Extract the [X, Y] coordinate from the center of the cell holding the provided text.  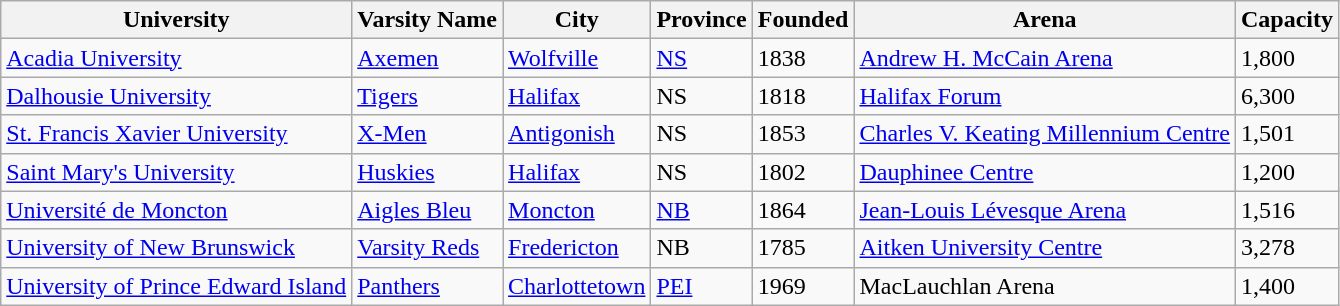
1818 [803, 96]
Axemen [428, 58]
Huskies [428, 172]
St. Francis Xavier University [176, 134]
1864 [803, 210]
Wolfville [577, 58]
Tigers [428, 96]
Jean-Louis Lévesque Arena [1044, 210]
University [176, 20]
Université de Moncton [176, 210]
Halifax Forum [1044, 96]
6,300 [1286, 96]
University of New Brunswick [176, 248]
MacLauchlan Arena [1044, 286]
PEI [702, 286]
Fredericton [577, 248]
1969 [803, 286]
Charles V. Keating Millennium Centre [1044, 134]
Charlottetown [577, 286]
Panthers [428, 286]
1,516 [1286, 210]
City [577, 20]
Moncton [577, 210]
1785 [803, 248]
Dalhousie University [176, 96]
1802 [803, 172]
Varsity Name [428, 20]
Founded [803, 20]
Acadia University [176, 58]
Dauphinee Centre [1044, 172]
1,501 [1286, 134]
Aitken University Centre [1044, 248]
3,278 [1286, 248]
1,800 [1286, 58]
X-Men [428, 134]
Antigonish [577, 134]
Arena [1044, 20]
Varsity Reds [428, 248]
1853 [803, 134]
Capacity [1286, 20]
Aigles Bleu [428, 210]
1,200 [1286, 172]
Andrew H. McCain Arena [1044, 58]
1,400 [1286, 286]
Province [702, 20]
1838 [803, 58]
University of Prince Edward Island [176, 286]
Saint Mary's University [176, 172]
